Extract the [X, Y] coordinate from the center of the cell holding the provided text.  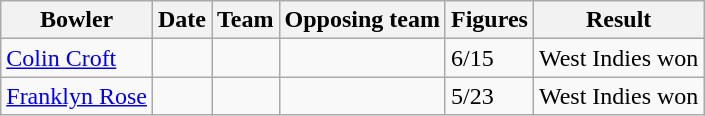
Bowler [77, 20]
6/15 [489, 58]
Team [246, 20]
Date [182, 20]
Opposing team [362, 20]
5/23 [489, 96]
Result [618, 20]
Figures [489, 20]
Franklyn Rose [77, 96]
Colin Croft [77, 58]
